For the text-containing cell, return its midpoint in [x, y] coordinate format. 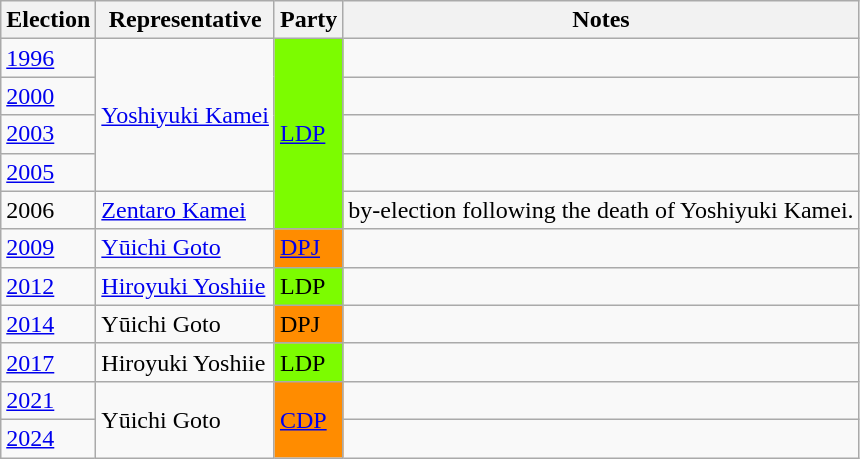
Party [308, 20]
2009 [48, 248]
Yoshiyuki Kamei [186, 115]
2021 [48, 400]
Zentaro Kamei [186, 210]
1996 [48, 58]
2005 [48, 172]
Election [48, 20]
2003 [48, 134]
by-election following the death of Yoshiyuki Kamei. [601, 210]
Representative [186, 20]
2024 [48, 438]
2012 [48, 286]
CDP [308, 419]
Notes [601, 20]
2014 [48, 324]
2000 [48, 96]
2006 [48, 210]
2017 [48, 362]
